From the cell containing the given text, extract its center point as [X, Y] coordinate. 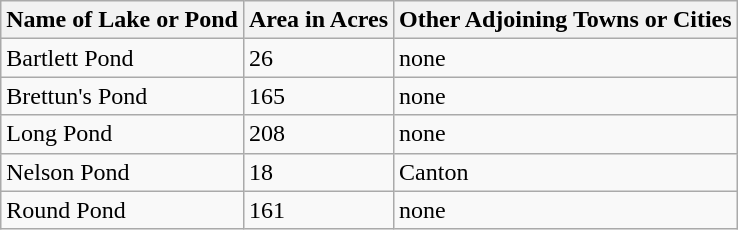
Nelson Pond [122, 172]
Canton [566, 172]
165 [318, 96]
Other Adjoining Towns or Cities [566, 20]
18 [318, 172]
208 [318, 134]
Bartlett Pond [122, 58]
Area in Acres [318, 20]
161 [318, 210]
Brettun's Pond [122, 96]
26 [318, 58]
Round Pond [122, 210]
Long Pond [122, 134]
Name of Lake or Pond [122, 20]
